Output the [x, y] coordinate of the center of the cell containing the given text.  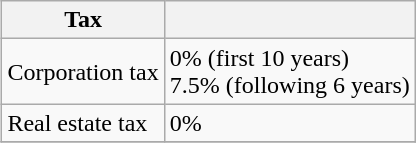
0% (first 10 years)7.5% (following 6 years) [290, 72]
Real estate tax [83, 123]
Tax [83, 20]
0% [290, 123]
Corporation tax [83, 72]
